Pinpoint the cell where the given text exists, returning its (x, y) midpoint coordinate. 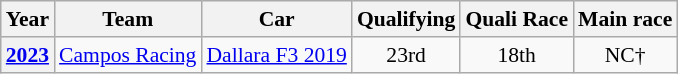
Year (28, 19)
23rd (406, 55)
18th (516, 55)
2023 (28, 55)
Campos Racing (128, 55)
Car (276, 19)
Main race (625, 19)
NC† (625, 55)
Dallara F3 2019 (276, 55)
Qualifying (406, 19)
Quali Race (516, 19)
Team (128, 19)
